Return the (X, Y) coordinate for the center point of the cell that contains the specified text.  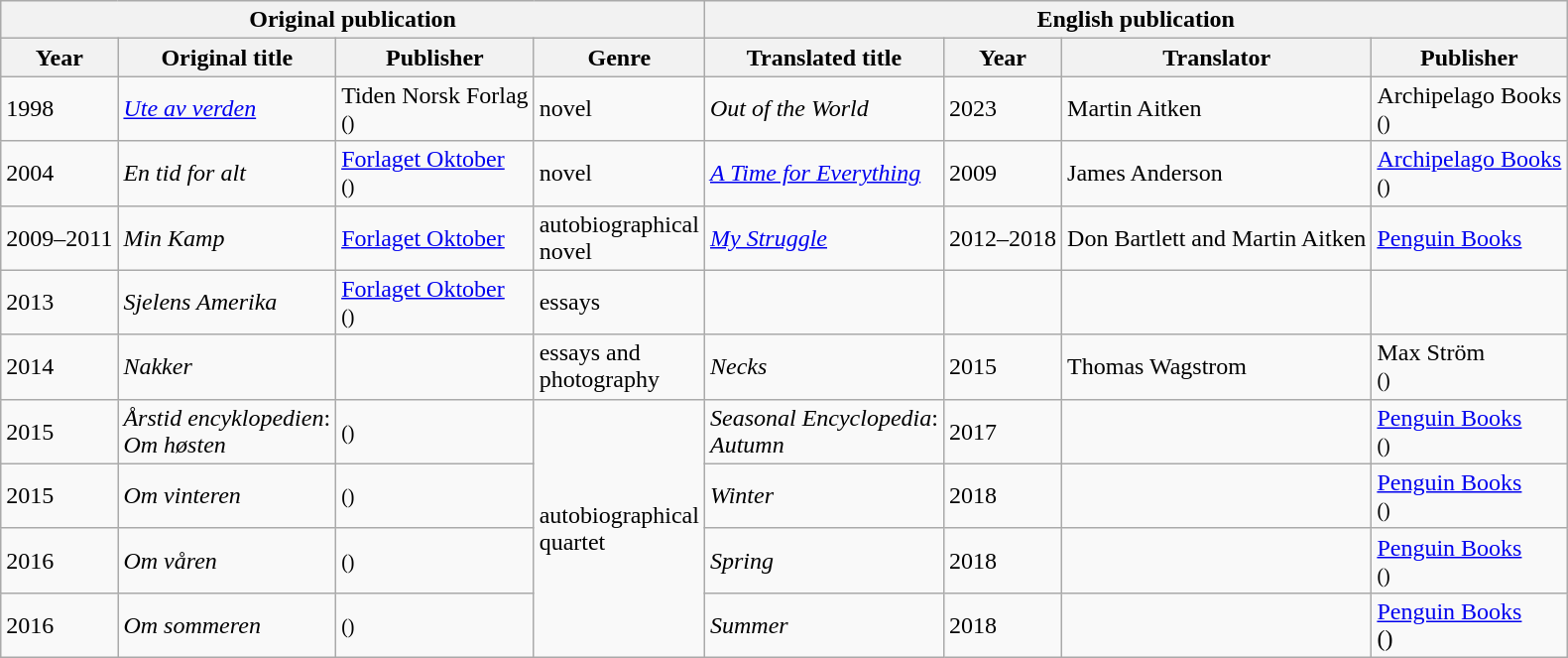
En tid for alt (227, 173)
Necks (823, 367)
2014 (60, 367)
English publication (1135, 20)
Sjelens Amerika (227, 302)
2009 (1002, 173)
Max Ström() (1470, 367)
Min Kamp (227, 238)
Seasonal Encyclopedia:Autumn (823, 431)
Original title (227, 58)
Om våren (227, 560)
Spring (823, 560)
essays (619, 302)
My Struggle (823, 238)
2004 (60, 173)
Tiden Norsk Forlag() (435, 109)
2009–2011 (60, 238)
Translated title (823, 58)
Out of the World (823, 109)
Nakker (227, 367)
2023 (1002, 109)
Winter (823, 496)
2017 (1002, 431)
1998 (60, 109)
Penguin Books (1470, 238)
Original publication (353, 20)
Årstid encyklopedien:Om høsten (227, 431)
Martin Aitken (1217, 109)
Don Bartlett and Martin Aitken (1217, 238)
Forlaget Oktober (435, 238)
Om vinteren (227, 496)
James Anderson (1217, 173)
Ute av verden (227, 109)
Genre (619, 58)
A Time for Everything (823, 173)
2012–2018 (1002, 238)
Thomas Wagstrom (1217, 367)
autobiographical novel (619, 238)
essays and photography (619, 367)
2013 (60, 302)
Summer (823, 625)
Om sommeren (227, 625)
autobiographicalquartet (619, 528)
Translator (1217, 58)
